Extract the (x, y) coordinate from the center of the cell holding the provided text.  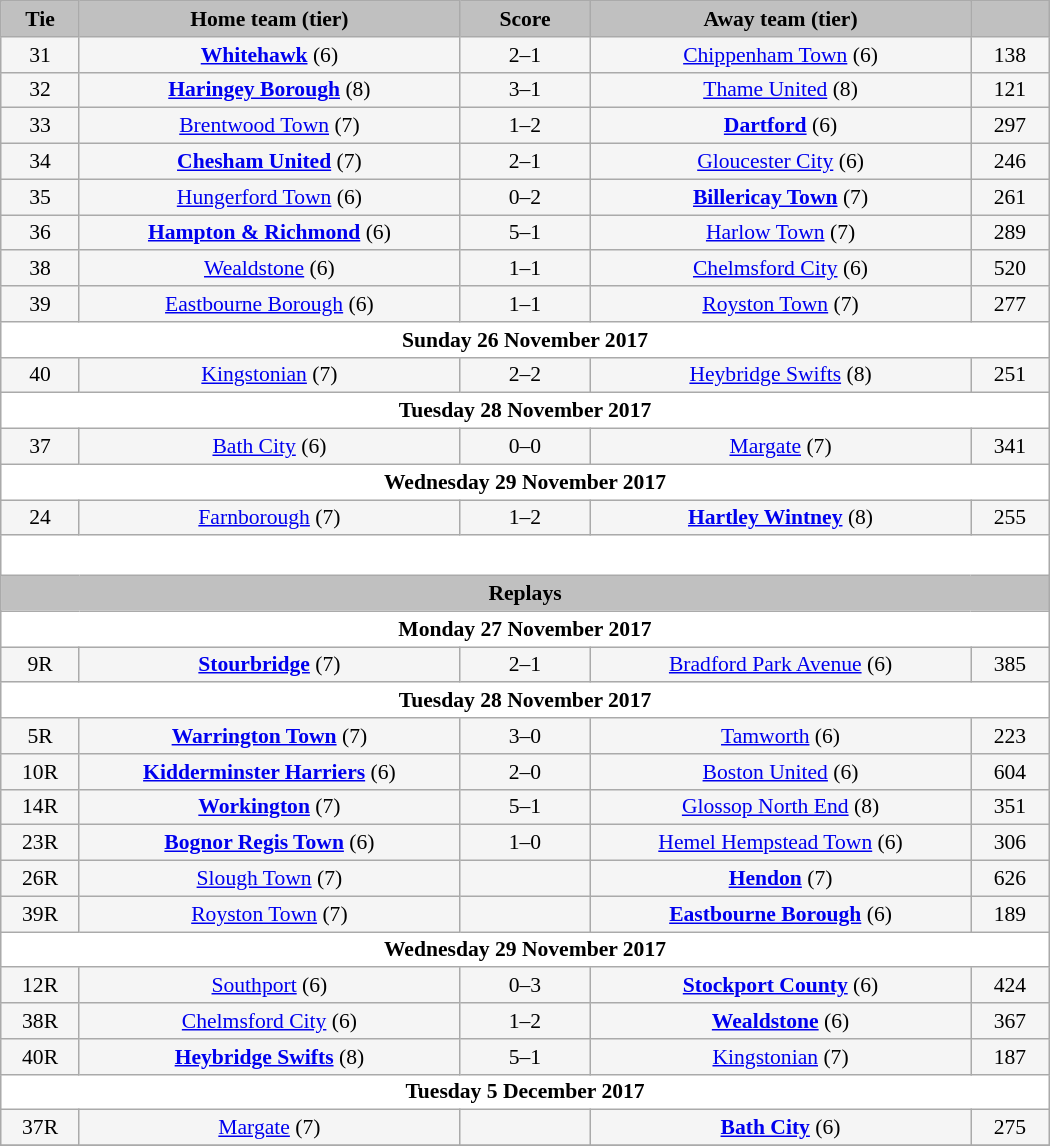
255 (1010, 518)
0–2 (524, 197)
187 (1010, 1057)
Home team (tier) (269, 19)
36 (40, 233)
Southport (6) (269, 986)
138 (1010, 55)
Hemel Hempstead Town (6) (781, 843)
Bradford Park Avenue (6) (781, 665)
40 (40, 375)
Thame United (8) (781, 90)
604 (1010, 772)
261 (1010, 197)
10R (40, 772)
341 (1010, 447)
Sunday 26 November 2017 (525, 340)
Billericay Town (7) (781, 197)
277 (1010, 304)
Boston United (6) (781, 772)
Hampton & Richmond (6) (269, 233)
189 (1010, 914)
626 (1010, 879)
223 (1010, 736)
33 (40, 126)
9R (40, 665)
Harlow Town (7) (781, 233)
306 (1010, 843)
0–0 (524, 447)
Away team (tier) (781, 19)
Hendon (7) (781, 879)
Hungerford Town (6) (269, 197)
3–0 (524, 736)
Haringey Borough (8) (269, 90)
Slough Town (7) (269, 879)
Whitehawk (6) (269, 55)
24 (40, 518)
26R (40, 879)
37 (40, 447)
351 (1010, 807)
424 (1010, 986)
Gloucester City (6) (781, 162)
40R (40, 1057)
3–1 (524, 90)
0–3 (524, 986)
Monday 27 November 2017 (525, 629)
385 (1010, 665)
Warrington Town (7) (269, 736)
Glossop North End (8) (781, 807)
Chippenham Town (6) (781, 55)
121 (1010, 90)
367 (1010, 1021)
35 (40, 197)
520 (1010, 269)
14R (40, 807)
2–2 (524, 375)
297 (1010, 126)
12R (40, 986)
Brentwood Town (7) (269, 126)
Replays (525, 594)
38R (40, 1021)
38 (40, 269)
Farnborough (7) (269, 518)
Tamworth (6) (781, 736)
Tuesday 5 December 2017 (525, 1092)
275 (1010, 1128)
1–0 (524, 843)
23R (40, 843)
31 (40, 55)
Score (524, 19)
Bognor Regis Town (6) (269, 843)
34 (40, 162)
Stourbridge (7) (269, 665)
Tie (40, 19)
37R (40, 1128)
Hartley Wintney (8) (781, 518)
39R (40, 914)
Dartford (6) (781, 126)
Workington (7) (269, 807)
251 (1010, 375)
246 (1010, 162)
5R (40, 736)
289 (1010, 233)
Stockport County (6) (781, 986)
2–0 (524, 772)
39 (40, 304)
Kidderminster Harriers (6) (269, 772)
Chesham United (7) (269, 162)
32 (40, 90)
